For the text-containing cell, return its midpoint in [X, Y] coordinate format. 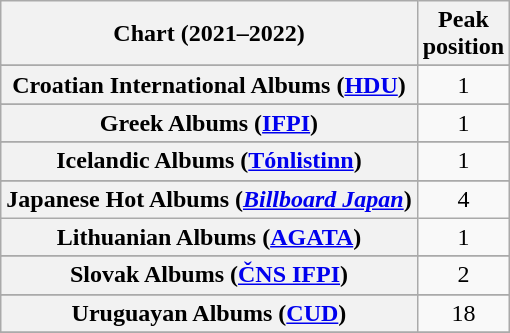
Croatian International Albums (HDU) [209, 85]
18 [463, 313]
4 [463, 199]
Japanese Hot Albums (Billboard Japan) [209, 199]
2 [463, 275]
Chart (2021–2022) [209, 34]
Slovak Albums (ČNS IFPI) [209, 275]
Greek Albums (IFPI) [209, 123]
Peakposition [463, 34]
Lithuanian Albums (AGATA) [209, 237]
Uruguayan Albums (CUD) [209, 313]
Icelandic Albums (Tónlistinn) [209, 161]
